Pinpoint the cell where the given text exists, returning its (X, Y) midpoint coordinate. 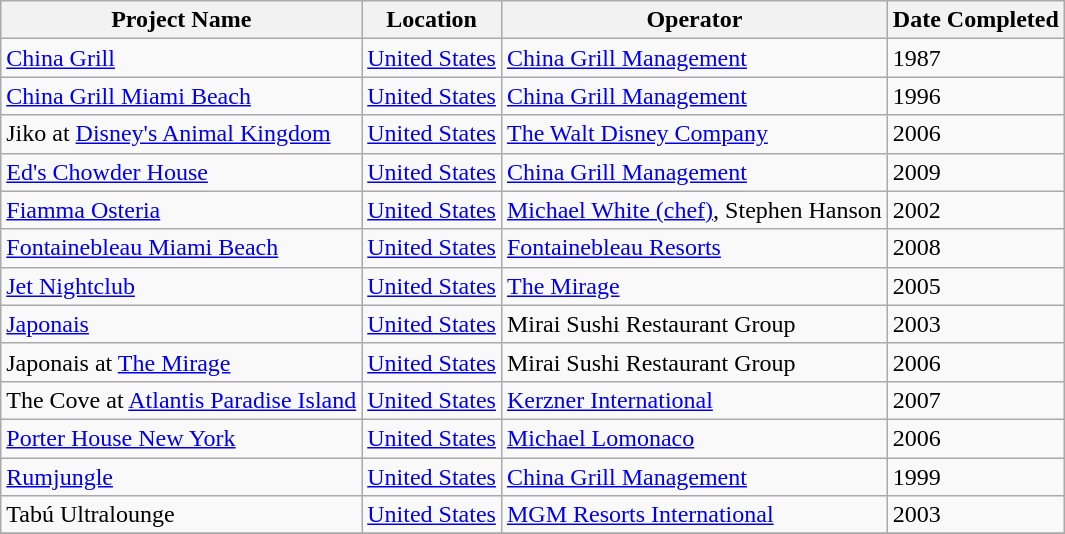
1996 (976, 96)
2002 (976, 210)
Jiko at Disney's Animal Kingdom (182, 134)
Location (432, 20)
Michael Lomonaco (694, 438)
Tabú Ultralounge (182, 515)
Ed's Chowder House (182, 172)
Japonais at The Mirage (182, 362)
Project Name (182, 20)
Michael White (chef), Stephen Hanson (694, 210)
China Grill (182, 58)
Jet Nightclub (182, 286)
Fontainebleau Miami Beach (182, 248)
The Walt Disney Company (694, 134)
Kerzner International (694, 400)
2009 (976, 172)
Fiamma Osteria (182, 210)
China Grill Miami Beach (182, 96)
MGM Resorts International (694, 515)
Date Completed (976, 20)
2007 (976, 400)
1999 (976, 477)
2005 (976, 286)
Operator (694, 20)
The Cove at Atlantis Paradise Island (182, 400)
Japonais (182, 324)
Rumjungle (182, 477)
1987 (976, 58)
2008 (976, 248)
The Mirage (694, 286)
Fontainebleau Resorts (694, 248)
Porter House New York (182, 438)
